Identify which cell holds the provided text, then report its (X, Y) central coordinate. 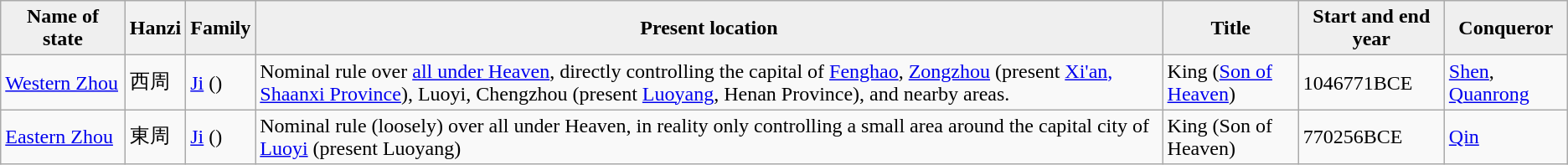
Western Zhou (64, 82)
1046771BCE (1371, 82)
Title (1230, 28)
東周 (155, 137)
Qin (1506, 137)
Hanzi (155, 28)
Present location (709, 28)
770256BCE (1371, 137)
Nominal rule (loosely) over all under Heaven, in reality only controlling a small area around the capital city of Luoyi (present Luoyang) (709, 137)
西周 (155, 82)
Family (221, 28)
Shen, Quanrong (1506, 82)
Conqueror (1506, 28)
Eastern Zhou (64, 137)
Start and end year (1371, 28)
Name of state (64, 28)
